Provide the (X, Y) coordinate of the cell's center where the given text is located.  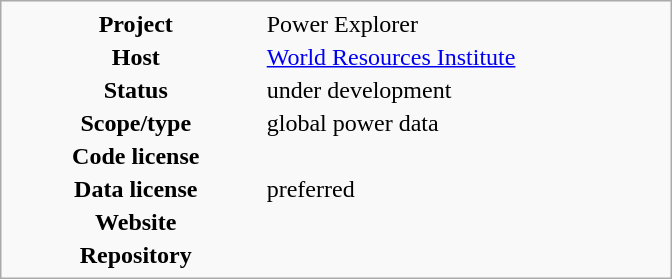
World Resources Institute (464, 57)
Repository (136, 255)
preferred (464, 189)
Power Explorer (464, 24)
Code license (136, 156)
Website (136, 222)
Data license (136, 189)
Scope/type (136, 123)
Status (136, 90)
under development (464, 90)
global power data (464, 123)
Host (136, 57)
Project (136, 24)
